Extract the [x, y] coordinate from the center of the cell holding the provided text.  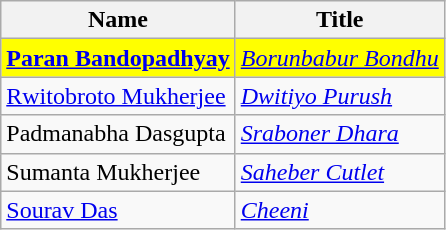
Borunbabur Bondhu [340, 58]
Paran Bandopadhyay [118, 58]
Sraboner Dhara [340, 134]
Padmanabha Dasgupta [118, 134]
Saheber Cutlet [340, 172]
Rwitobroto Mukherjee [118, 96]
Name [118, 20]
Dwitiyo Purush [340, 96]
Sumanta Mukherjee [118, 172]
Cheeni [340, 210]
Title [340, 20]
Sourav Das [118, 210]
